From the cell containing the given text, extract its center point as [X, Y] coordinate. 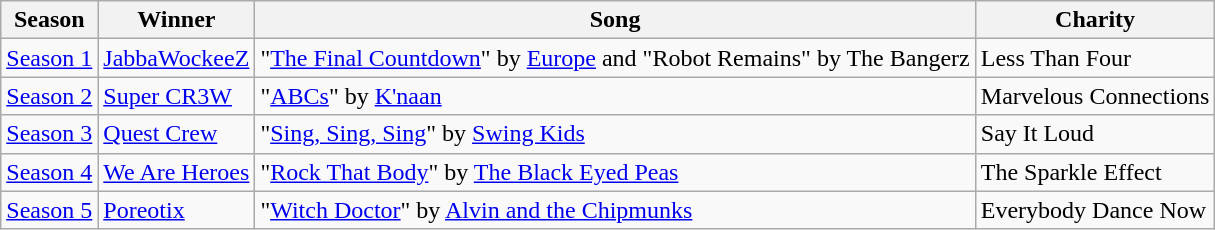
"ABCs" by K'naan [615, 96]
Season [50, 20]
Say It Loud [1095, 134]
Season 3 [50, 134]
"Sing, Sing, Sing" by Swing Kids [615, 134]
Season 5 [50, 210]
Song [615, 20]
Poreotix [176, 210]
"Rock That Body" by The Black Eyed Peas [615, 172]
"The Final Countdown" by Europe and "Robot Remains" by The Bangerz [615, 58]
Less Than Four [1095, 58]
Season 4 [50, 172]
Winner [176, 20]
Marvelous Connections [1095, 96]
Super CR3W [176, 96]
Charity [1095, 20]
JabbaWockeeZ [176, 58]
Season 2 [50, 96]
We Are Heroes [176, 172]
Quest Crew [176, 134]
Everybody Dance Now [1095, 210]
"Witch Doctor" by Alvin and the Chipmunks [615, 210]
Season 1 [50, 58]
The Sparkle Effect [1095, 172]
